Return [x, y] of the center of cell containing provided text 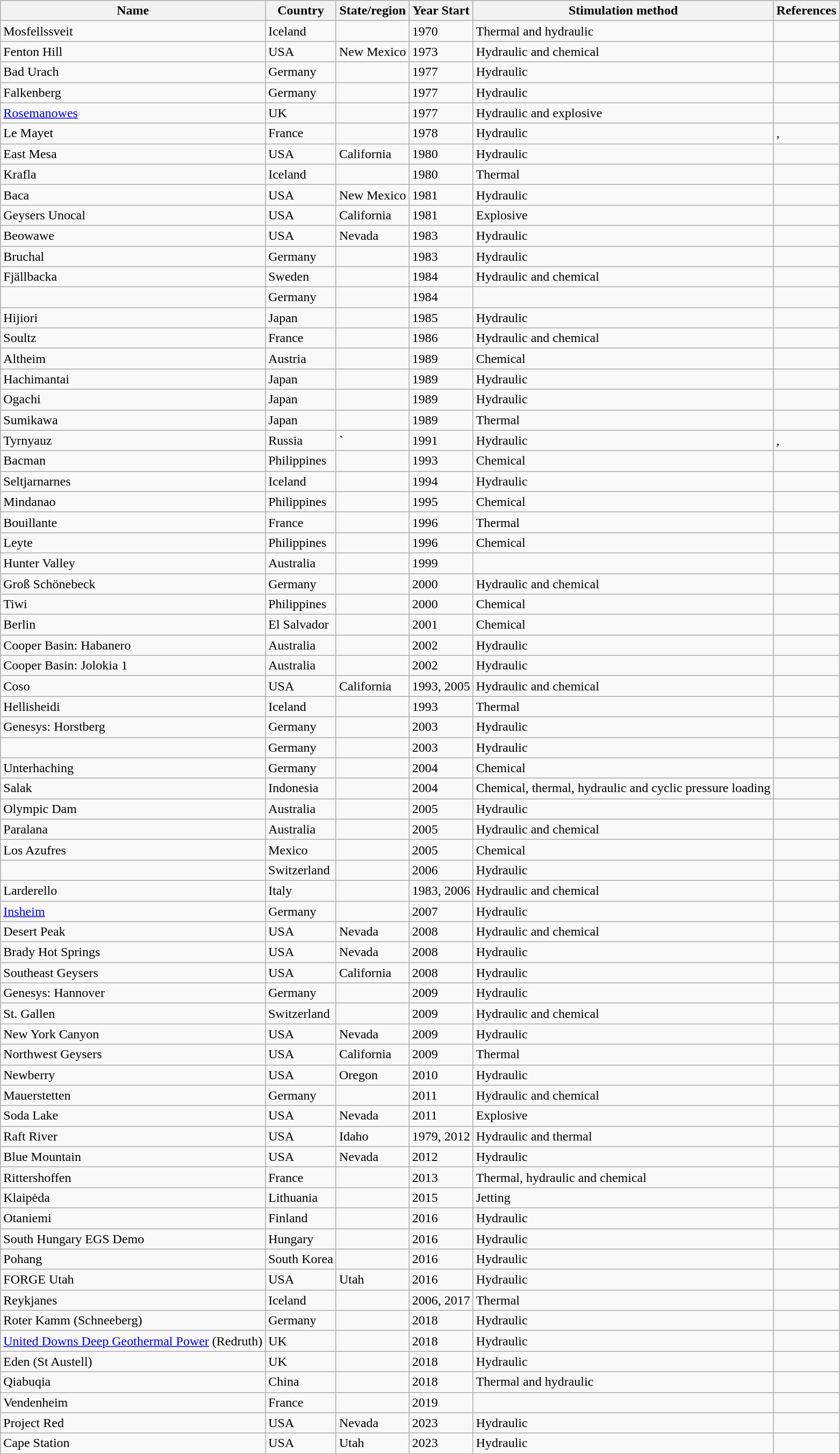
Newberry [133, 1075]
1999 [441, 563]
Ogachi [133, 400]
New York Canyon [133, 1034]
Project Red [133, 1423]
1994 [441, 481]
Oregon [372, 1075]
Mosfellssveit [133, 31]
Mauerstetten [133, 1095]
Eden (St Austell) [133, 1362]
State/region [372, 11]
Klaipėda [133, 1198]
1979, 2012 [441, 1136]
South Hungary EGS Demo [133, 1238]
2006, 2017 [441, 1300]
Brady Hot Springs [133, 952]
Groß Schönebeck [133, 583]
Mexico [301, 850]
Leyte [133, 543]
Krafla [133, 174]
Soultz [133, 338]
2006 [441, 870]
Year Start [441, 11]
Rittershoffen [133, 1177]
Desert Peak [133, 932]
Geysers Unocal [133, 215]
2010 [441, 1075]
Stimulation method [623, 11]
Qiabuqia [133, 1382]
2013 [441, 1177]
1986 [441, 338]
Name [133, 11]
2012 [441, 1157]
Fenton Hill [133, 52]
FORGE Utah [133, 1280]
1993, 2005 [441, 686]
1995 [441, 502]
Cooper Basin: Habanero [133, 645]
Larderello [133, 890]
` [372, 440]
Bouillante [133, 522]
Rosemanowes [133, 113]
Hydraulic and explosive [623, 113]
Jetting [623, 1198]
Roter Kamm (Schneeberg) [133, 1321]
1985 [441, 318]
Russia [301, 440]
1973 [441, 52]
Bacman [133, 461]
Italy [301, 890]
Sumikawa [133, 420]
Le Mayet [133, 133]
Insheim [133, 911]
Otaniemi [133, 1218]
1970 [441, 31]
Finland [301, 1218]
Hellisheidi [133, 707]
Northwest Geysers [133, 1054]
Pohang [133, 1259]
Beowawe [133, 236]
Tiwi [133, 604]
Unterhaching [133, 768]
Vendenheim [133, 1402]
2015 [441, 1198]
Cooper Basin: Jolokia 1 [133, 666]
East Mesa [133, 154]
2019 [441, 1402]
South Korea [301, 1259]
Tyrnyauz [133, 440]
Genesys: Horstberg [133, 727]
2007 [441, 911]
Lithuania [301, 1198]
Bad Urach [133, 72]
Hijiori [133, 318]
Berlin [133, 625]
Soda Lake [133, 1116]
Coso [133, 686]
Sweden [301, 277]
United Downs Deep Geothermal Power (Redruth) [133, 1341]
Baca [133, 195]
El Salvador [301, 625]
Paralana [133, 829]
Blue Mountain [133, 1157]
Hunter Valley [133, 563]
Olympic Dam [133, 809]
Chemical, thermal, hydraulic and cyclic pressure loading [623, 788]
Fjällbacka [133, 277]
Indonesia [301, 788]
1983, 2006 [441, 890]
China [301, 1382]
Southeast Geysers [133, 973]
Hydraulic and thermal [623, 1136]
Austria [301, 359]
Falkenberg [133, 92]
Salak [133, 788]
Thermal, hydraulic and chemical [623, 1177]
Altheim [133, 359]
Raft River [133, 1136]
2001 [441, 625]
Hachimantai [133, 379]
Bruchal [133, 256]
Mindanao [133, 502]
Cape Station [133, 1443]
References [806, 11]
St. Gallen [133, 1014]
1991 [441, 440]
Hungary [301, 1238]
Los Azufres [133, 850]
Country [301, 11]
Genesys: Hannover [133, 993]
1978 [441, 133]
Seltjarnarnes [133, 481]
Reykjanes [133, 1300]
Idaho [372, 1136]
